Return the (x, y) coordinate for the center point of the cell that contains the specified text.  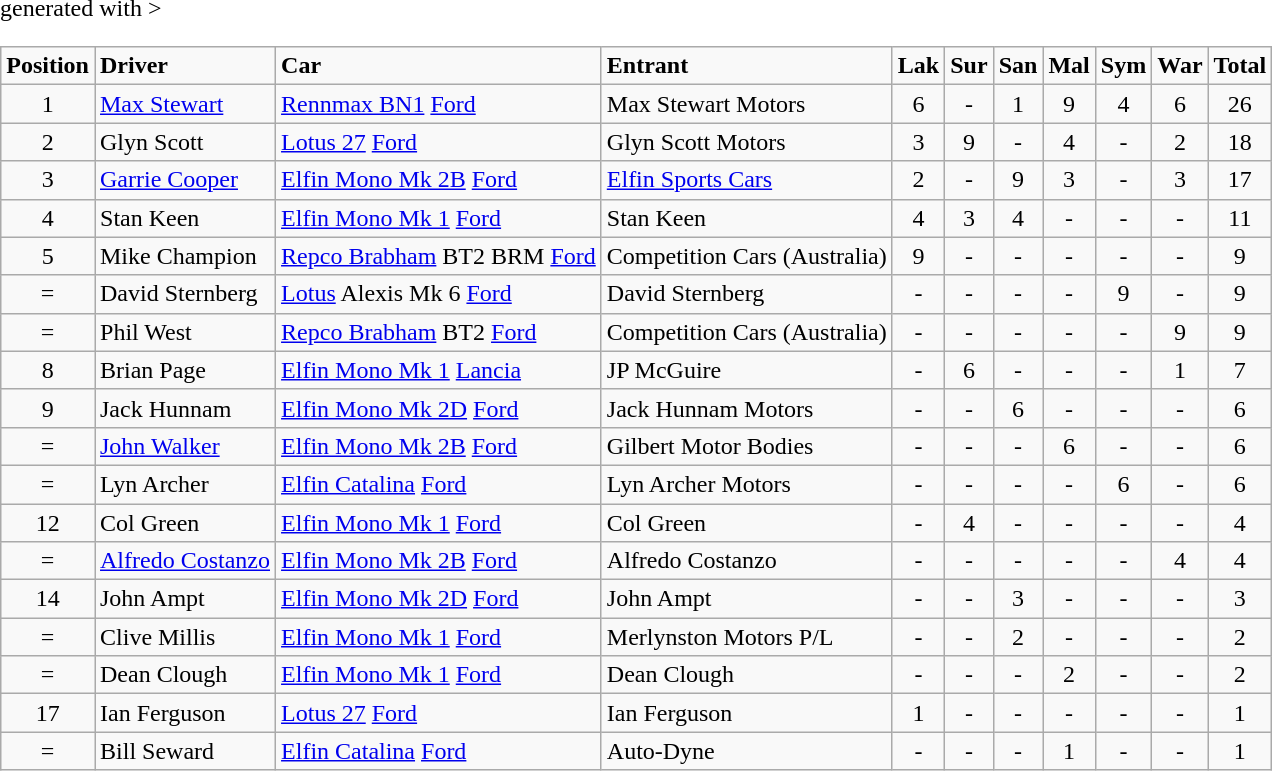
Driver (184, 66)
Max Stewart Motors (746, 104)
11 (1240, 218)
Lyn Archer (184, 484)
Max Stewart (184, 104)
John Walker (184, 446)
18 (1240, 142)
Entrant (746, 66)
8 (48, 370)
San (1018, 66)
JP McGuire (746, 370)
Bill Seward (184, 751)
Position (48, 66)
Merlynston Motors P/L (746, 637)
Clive Millis (184, 637)
Gilbert Motor Bodies (746, 446)
7 (1240, 370)
Glyn Scott (184, 142)
Elfin Mono Mk 1 Lancia (439, 370)
Repco Brabham BT2 BRM Ford (439, 256)
Mike Champion (184, 256)
Jack Hunnam (184, 408)
Lak (918, 66)
26 (1240, 104)
Glyn Scott Motors (746, 142)
Total (1240, 66)
Phil West (184, 332)
War (1180, 66)
Repco Brabham BT2 Ford (439, 332)
Jack Hunnam Motors (746, 408)
Sym (1123, 66)
Car (439, 66)
Lotus Alexis Mk 6 Ford (439, 294)
14 (48, 599)
Sur (969, 66)
Auto-Dyne (746, 751)
12 (48, 523)
Mal (1069, 66)
Brian Page (184, 370)
Rennmax BN1 Ford (439, 104)
5 (48, 256)
Garrie Cooper (184, 180)
Lyn Archer Motors (746, 484)
Elfin Sports Cars (746, 180)
